From the cell containing the given text, extract its center point as [X, Y] coordinate. 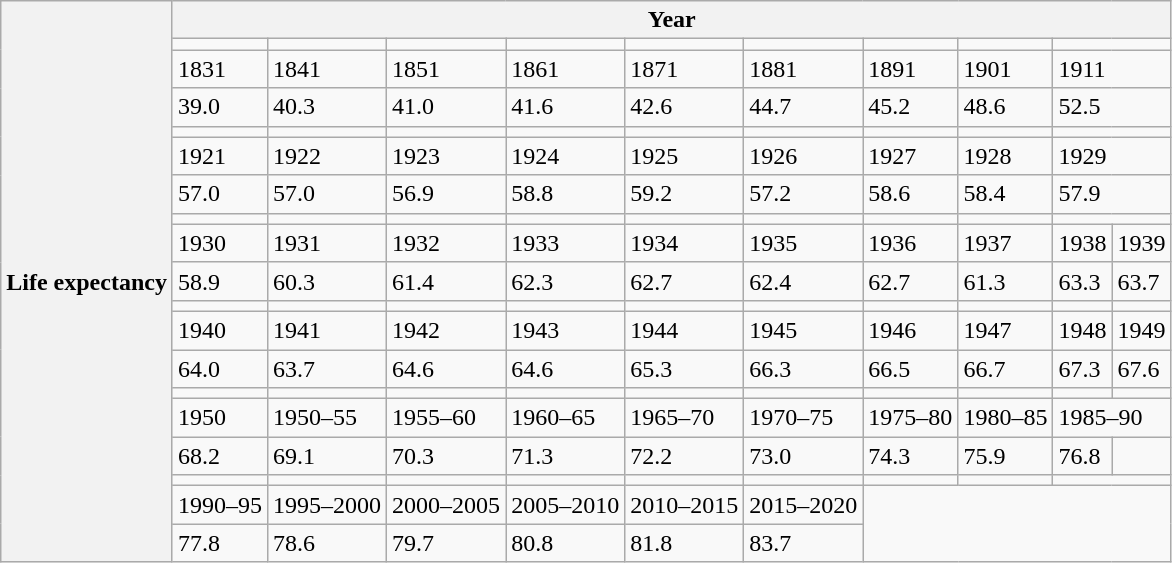
1911 [1112, 69]
1970–75 [804, 418]
1944 [684, 330]
1921 [220, 156]
1922 [326, 156]
65.3 [684, 369]
71.3 [566, 456]
1948 [1082, 330]
1933 [566, 243]
41.6 [566, 107]
42.6 [684, 107]
2010–2015 [684, 505]
62.4 [804, 281]
77.8 [220, 543]
57.9 [1112, 194]
62.3 [566, 281]
1950–55 [326, 418]
68.2 [220, 456]
1935 [804, 243]
1995–2000 [326, 505]
1985–90 [1112, 418]
72.2 [684, 456]
58.4 [1006, 194]
1960–65 [566, 418]
1891 [910, 69]
1938 [1082, 243]
66.7 [1006, 369]
63.3 [1082, 281]
1937 [1006, 243]
73.0 [804, 456]
67.3 [1082, 369]
1942 [446, 330]
1841 [326, 69]
1947 [1006, 330]
76.8 [1082, 456]
45.2 [910, 107]
1930 [220, 243]
61.4 [446, 281]
1934 [684, 243]
66.5 [910, 369]
2005–2010 [566, 505]
1928 [1006, 156]
58.6 [910, 194]
60.3 [326, 281]
1975–80 [910, 418]
1851 [446, 69]
67.6 [1142, 369]
2000–2005 [446, 505]
1901 [1006, 69]
1923 [446, 156]
1924 [566, 156]
1861 [566, 69]
64.0 [220, 369]
66.3 [804, 369]
61.3 [1006, 281]
1941 [326, 330]
1940 [220, 330]
1939 [1142, 243]
1943 [566, 330]
1950 [220, 418]
1927 [910, 156]
58.8 [566, 194]
40.3 [326, 107]
69.1 [326, 456]
1946 [910, 330]
1932 [446, 243]
1931 [326, 243]
1871 [684, 69]
80.8 [566, 543]
79.7 [446, 543]
44.7 [804, 107]
1929 [1112, 156]
1936 [910, 243]
56.9 [446, 194]
74.3 [910, 456]
70.3 [446, 456]
75.9 [1006, 456]
1949 [1142, 330]
78.6 [326, 543]
57.2 [804, 194]
48.6 [1006, 107]
1955–60 [446, 418]
52.5 [1112, 107]
58.9 [220, 281]
1990–95 [220, 505]
41.0 [446, 107]
81.8 [684, 543]
1831 [220, 69]
1926 [804, 156]
1965–70 [684, 418]
1881 [804, 69]
39.0 [220, 107]
59.2 [684, 194]
Year [672, 20]
2015–2020 [804, 505]
1945 [804, 330]
83.7 [804, 543]
Life expectancy [87, 282]
1925 [684, 156]
1980–85 [1006, 418]
